Determine the (x, y) coordinate at the center of the cell enclosing the given text.  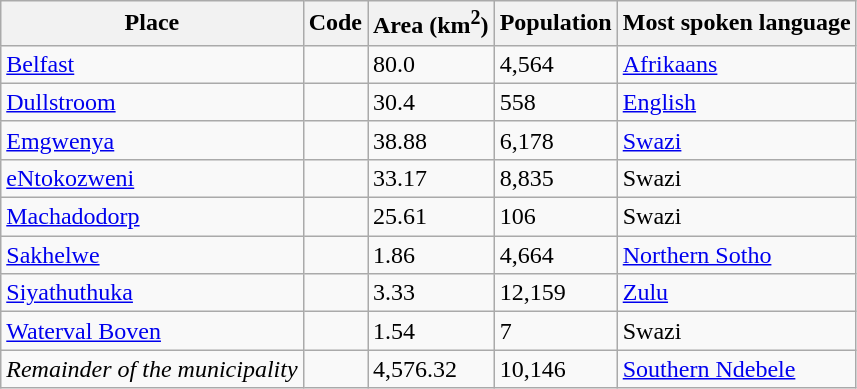
3.33 (432, 293)
25.61 (432, 217)
English (736, 102)
4,564 (556, 64)
80.0 (432, 64)
30.4 (432, 102)
4,576.32 (432, 369)
558 (556, 102)
Zulu (736, 293)
1.54 (432, 331)
Dullstroom (152, 102)
Remainder of the municipality (152, 369)
8,835 (556, 178)
Afrikaans (736, 64)
Code (335, 24)
Southern Ndebele (736, 369)
106 (556, 217)
Northern Sotho (736, 255)
eNtokozweni (152, 178)
Emgwenya (152, 140)
Most spoken language (736, 24)
Population (556, 24)
4,664 (556, 255)
33.17 (432, 178)
Place (152, 24)
Area (km2) (432, 24)
12,159 (556, 293)
6,178 (556, 140)
7 (556, 331)
1.86 (432, 255)
Siyathuthuka (152, 293)
Waterval Boven (152, 331)
38.88 (432, 140)
Sakhelwe (152, 255)
Belfast (152, 64)
10,146 (556, 369)
Machadodorp (152, 217)
